Determine the [x, y] coordinate at the center of the cell enclosing the given text.  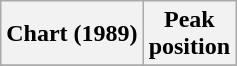
Chart (1989) [72, 34]
Peakposition [189, 34]
